Return [X, Y] of the center of cell containing provided text 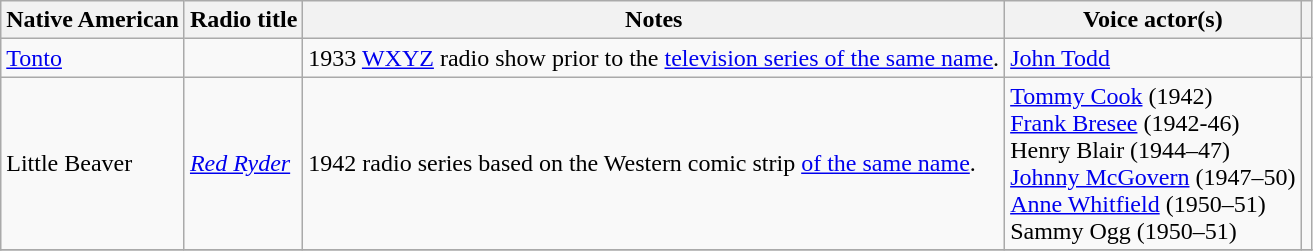
Notes [654, 20]
Red Ryder [243, 164]
John Todd [1153, 58]
Radio title [243, 20]
1942 radio series based on the Western comic strip of the same name. [654, 164]
Tonto [93, 58]
Native American [93, 20]
Voice actor(s) [1153, 20]
1933 WXYZ radio show prior to the television series of the same name. [654, 58]
Little Beaver [93, 164]
Tommy Cook (1942)Frank Bresee (1942-46)Henry Blair (1944–47)Johnny McGovern (1947–50)Anne Whitfield (1950–51)Sammy Ogg (1950–51) [1153, 164]
